Search for the cell housing the specified text and yield its [x, y] center coordinate. 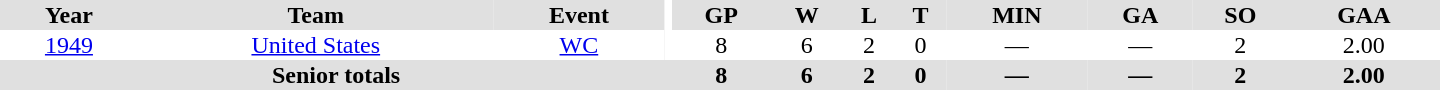
W [806, 15]
1949 [69, 45]
WC [579, 45]
GAA [1364, 15]
Event [579, 15]
GP [721, 15]
Senior totals [336, 75]
T [920, 15]
L [868, 15]
MIN [1016, 15]
GA [1140, 15]
SO [1240, 15]
United States [316, 45]
Year [69, 15]
Team [316, 15]
